For the text-containing cell, return its midpoint in [x, y] coordinate format. 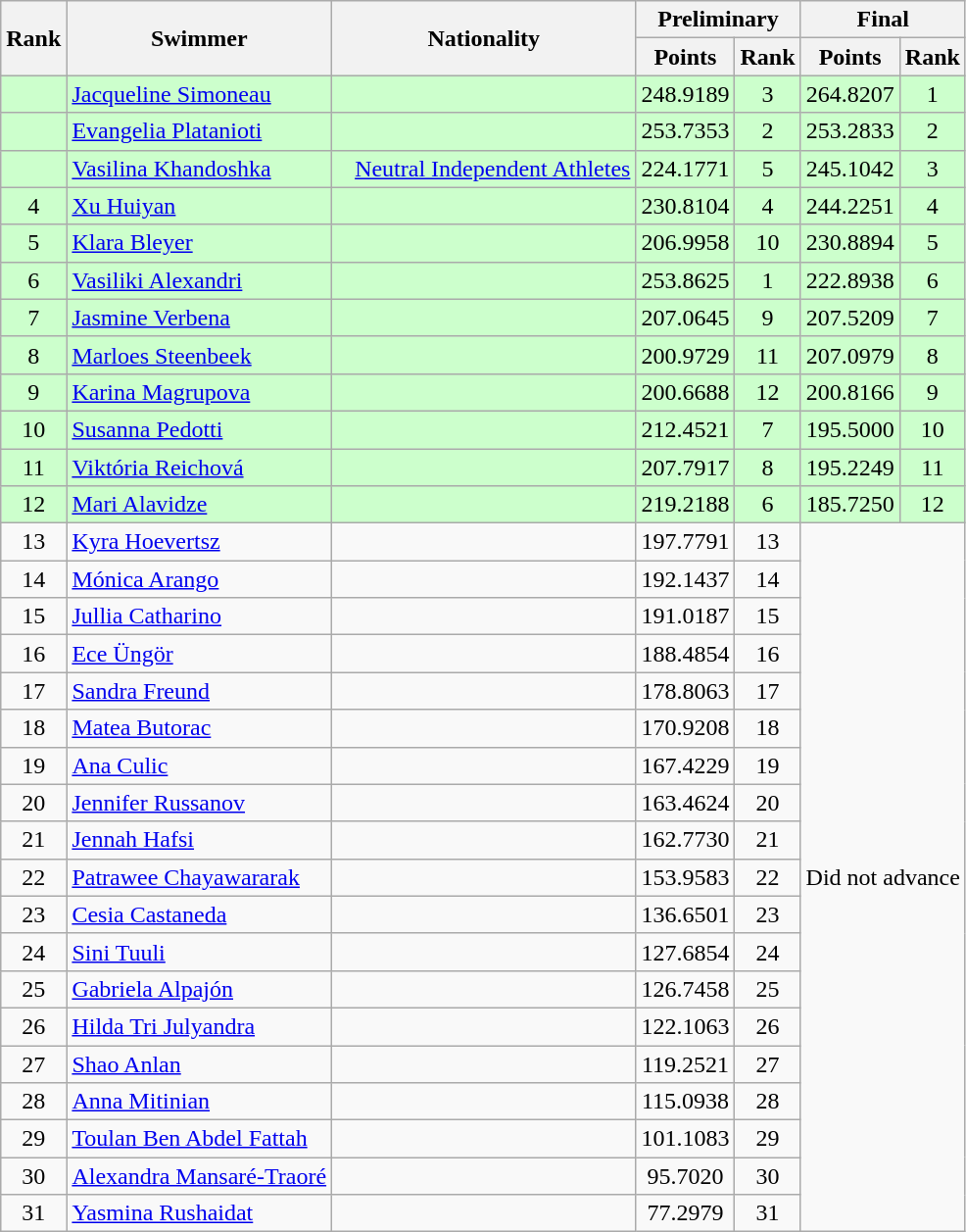
195.5000 [850, 429]
Mari Alavidze [200, 505]
Preliminary [718, 20]
Swimmer [200, 38]
163.4624 [686, 803]
Jennah Hafsi [200, 840]
253.8625 [686, 280]
Vasiliki Alexandri [200, 280]
162.7730 [686, 840]
Nationality [484, 38]
119.2521 [686, 1063]
Karina Magrupova [200, 392]
Shao Anlan [200, 1063]
Yasmina Rushaidat [200, 1213]
Matea Butorac [200, 728]
Final [883, 20]
Susanna Pedotti [200, 429]
253.7353 [686, 131]
207.5209 [850, 318]
Sini Tuuli [200, 952]
188.4854 [686, 654]
Mónica Arango [200, 579]
Ece Üngör [200, 654]
Anna Mitinian [200, 1102]
Jullia Catharino [200, 616]
222.8938 [850, 280]
Viktória Reichová [200, 468]
264.8207 [850, 94]
Jasmine Verbena [200, 318]
Jacqueline Simoneau [200, 94]
Ana Culic [200, 765]
207.7917 [686, 468]
Kyra Hoevertsz [200, 542]
244.2251 [850, 206]
200.9729 [686, 355]
Marloes Steenbeek [200, 355]
253.2833 [850, 131]
178.8063 [686, 691]
Gabriela Alpajón [200, 989]
Toulan Ben Abdel Fattah [200, 1139]
126.7458 [686, 989]
127.6854 [686, 952]
Evangelia Platanioti [200, 131]
170.9208 [686, 728]
Vasilina Khandoshka [200, 169]
153.9583 [686, 877]
167.4229 [686, 765]
207.0979 [850, 355]
230.8104 [686, 206]
Jennifer Russanov [200, 803]
195.2249 [850, 468]
Patrawee Chayawararak [200, 877]
212.4521 [686, 429]
185.7250 [850, 505]
248.9189 [686, 94]
122.1063 [686, 1026]
Neutral Independent Athletes [484, 169]
206.9958 [686, 243]
207.0645 [686, 318]
200.8166 [850, 392]
101.1083 [686, 1139]
224.1771 [686, 169]
115.0938 [686, 1102]
136.6501 [686, 914]
95.7020 [686, 1176]
Sandra Freund [200, 691]
Did not advance [883, 878]
191.0187 [686, 616]
219.2188 [686, 505]
Alexandra Mansaré-Traoré [200, 1176]
192.1437 [686, 579]
197.7791 [686, 542]
230.8894 [850, 243]
245.1042 [850, 169]
200.6688 [686, 392]
Xu Huiyan [200, 206]
Cesia Castaneda [200, 914]
Hilda Tri Julyandra [200, 1026]
Klara Bleyer [200, 243]
77.2979 [686, 1213]
